Return [X, Y] of the center of cell containing provided text 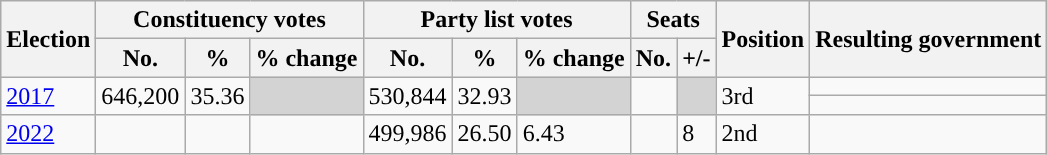
530,844 [408, 96]
26.50 [484, 134]
2017 [48, 96]
Constituency votes [230, 20]
Position [763, 39]
2nd [763, 134]
8 [696, 134]
2022 [48, 134]
Resulting government [928, 39]
3rd [763, 96]
499,986 [408, 134]
646,200 [140, 96]
+/- [696, 58]
Seats [673, 20]
Election [48, 39]
35.36 [218, 96]
6.43 [574, 134]
32.93 [484, 96]
Party list votes [496, 20]
